Return the [X, Y] coordinate for the center point of the cell that contains the specified text.  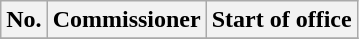
Commissioner [126, 20]
Start of office [282, 20]
No. [24, 20]
